Locate the cell with the specified text and output its [x, y] center coordinate. 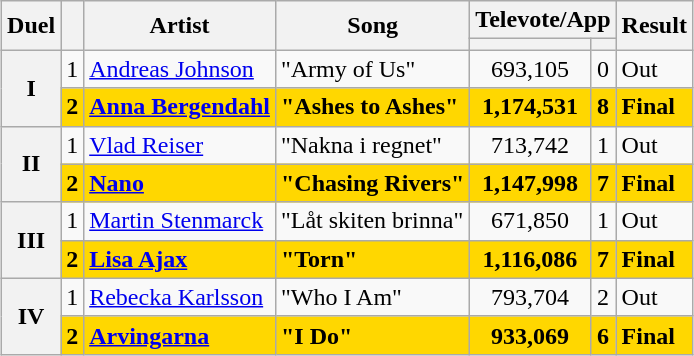
713,742 [530, 145]
693,105 [530, 69]
Anna Bergendahl [180, 107]
"Ashes to Ashes" [372, 107]
0 [603, 69]
1,147,998 [530, 183]
Result [654, 26]
Lisa Ajax [180, 259]
1,116,086 [530, 259]
8 [603, 107]
"I Do" [372, 335]
Televote/App [543, 20]
Nano [180, 183]
933,069 [530, 335]
I [32, 88]
Arvingarna [180, 335]
"Army of Us" [372, 69]
Rebecka Karlsson [180, 297]
"Låt skiten brinna" [372, 221]
Martin Stenmarck [180, 221]
Duel [32, 26]
793,704 [530, 297]
6 [603, 335]
1,174,531 [530, 107]
"Nakna i regnet" [372, 145]
III [32, 240]
671,850 [530, 221]
Song [372, 26]
Andreas Johnson [180, 69]
"Chasing Rivers" [372, 183]
"Torn" [372, 259]
II [32, 164]
IV [32, 316]
Artist [180, 26]
Vlad Reiser [180, 145]
"Who I Am" [372, 297]
